For the text-containing cell, return its midpoint in (x, y) coordinate format. 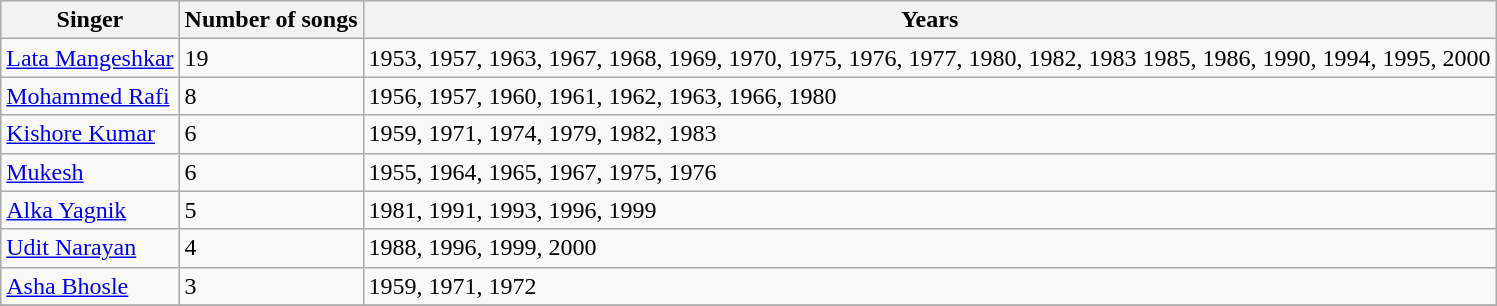
Mohammed Rafi (90, 96)
1956, 1957, 1960, 1961, 1962, 1963, 1966, 1980 (930, 96)
1953, 1957, 1963, 1967, 1968, 1969, 1970, 1975, 1976, 1977, 1980, 1982, 1983 1985, 1986, 1990, 1994, 1995, 2000 (930, 58)
1981, 1991, 1993, 1996, 1999 (930, 210)
1988, 1996, 1999, 2000 (930, 248)
Mukesh (90, 172)
Kishore Kumar (90, 134)
8 (271, 96)
5 (271, 210)
3 (271, 286)
19 (271, 58)
Udit Narayan (90, 248)
Asha Bhosle (90, 286)
Lata Mangeshkar (90, 58)
Alka Yagnik (90, 210)
Years (930, 20)
Number of songs (271, 20)
1959, 1971, 1972 (930, 286)
4 (271, 248)
1959, 1971, 1974, 1979, 1982, 1983 (930, 134)
Singer (90, 20)
1955, 1964, 1965, 1967, 1975, 1976 (930, 172)
